Capture the cell that displays the provided text and extract its (X, Y) central coordinate. 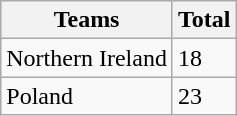
Northern Ireland (87, 58)
Teams (87, 20)
Poland (87, 96)
23 (204, 96)
Total (204, 20)
18 (204, 58)
